Pinpoint the cell where the given text exists, returning its [X, Y] midpoint coordinate. 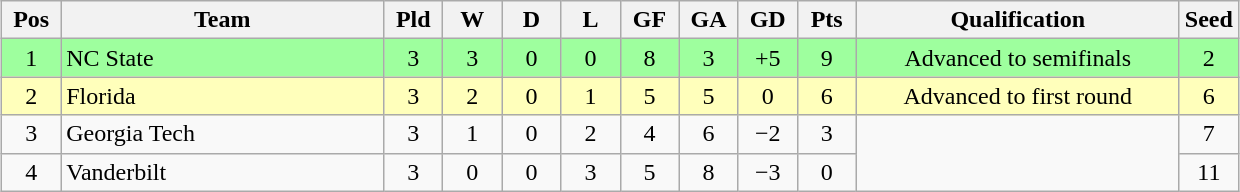
9 [826, 58]
11 [1208, 172]
W [472, 20]
Team [222, 20]
Pts [826, 20]
GD [768, 20]
−3 [768, 172]
−2 [768, 134]
7 [1208, 134]
Pos [32, 20]
Advanced to semifinals [1018, 58]
Florida [222, 96]
GF [650, 20]
NC State [222, 58]
GA [708, 20]
L [590, 20]
Qualification [1018, 20]
Pld [414, 20]
Advanced to first round [1018, 96]
D [532, 20]
Vanderbilt [222, 172]
Seed [1208, 20]
Georgia Tech [222, 134]
+5 [768, 58]
